Capture the cell that displays the provided text and extract its (X, Y) central coordinate. 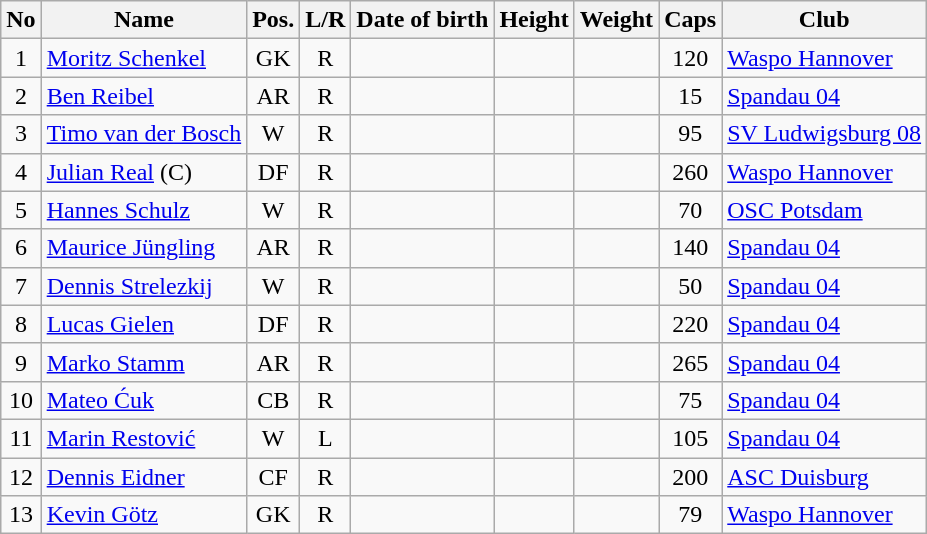
13 (21, 515)
11 (21, 438)
140 (690, 248)
70 (690, 210)
SV Ludwigsburg 08 (824, 134)
260 (690, 172)
Maurice Jüngling (144, 248)
CB (274, 400)
Dennis Eidner (144, 477)
75 (690, 400)
12 (21, 477)
Club (824, 20)
9 (21, 362)
Moritz Schenkel (144, 58)
200 (690, 477)
Julian Real (C) (144, 172)
OSC Potsdam (824, 210)
7 (21, 286)
Lucas Gielen (144, 324)
10 (21, 400)
79 (690, 515)
Pos. (274, 20)
No (21, 20)
Marin Restović (144, 438)
Name (144, 20)
Dennis Strelezkij (144, 286)
Timo van der Bosch (144, 134)
L/R (326, 20)
3 (21, 134)
265 (690, 362)
5 (21, 210)
Ben Reibel (144, 96)
120 (690, 58)
ASC Duisburg (824, 477)
4 (21, 172)
1 (21, 58)
95 (690, 134)
Kevin Götz (144, 515)
50 (690, 286)
Caps (690, 20)
105 (690, 438)
Hannes Schulz (144, 210)
220 (690, 324)
Height (534, 20)
2 (21, 96)
8 (21, 324)
L (326, 438)
CF (274, 477)
Weight (616, 20)
15 (690, 96)
6 (21, 248)
Mateo Ćuk (144, 400)
Marko Stamm (144, 362)
Date of birth (422, 20)
